Locate the cell with the specified text and output its [x, y] center coordinate. 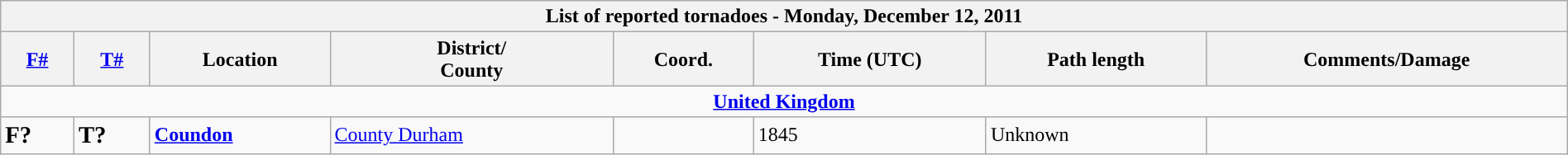
T? [112, 135]
Location [240, 59]
1845 [870, 135]
T# [112, 59]
United Kingdom [784, 101]
Coundon [240, 135]
County Durham [471, 135]
List of reported tornadoes - Monday, December 12, 2011 [784, 16]
Comments/Damage [1386, 59]
District/County [471, 59]
F# [38, 59]
Time (UTC) [870, 59]
Coord. [684, 59]
Unknown [1096, 135]
Path length [1096, 59]
F? [38, 135]
